Capture the cell that displays the provided text and extract its (x, y) central coordinate. 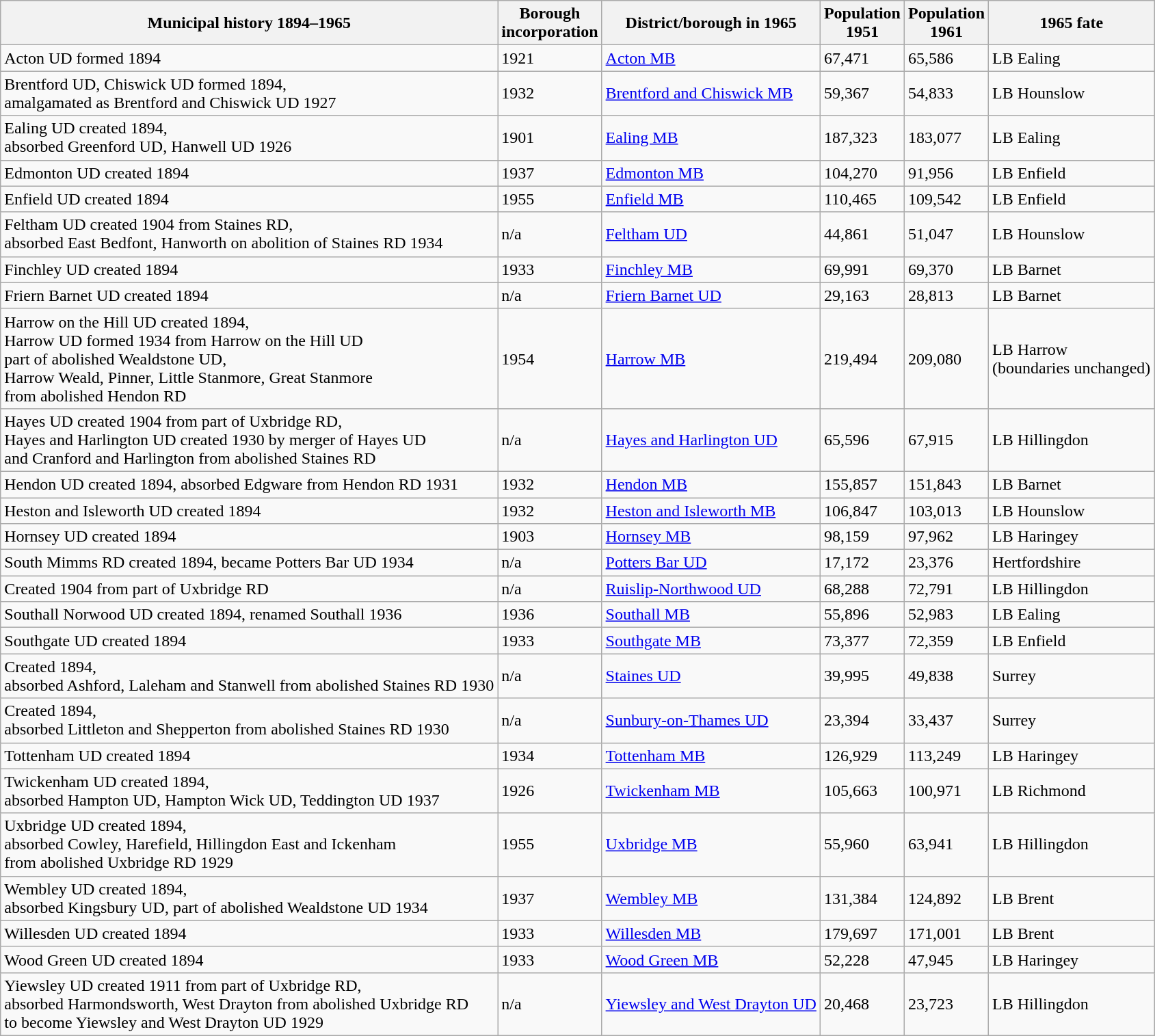
Hornsey MB (711, 537)
Population1951 (862, 23)
Southall MB (711, 615)
54,833 (946, 93)
55,960 (862, 845)
47,945 (946, 959)
Boroughincorporation (550, 23)
Uxbridge UD created 1894,absorbed Cowley, Harefield, Hillingdon East and Ickenham from abolished Uxbridge RD 1929 (249, 845)
73,377 (862, 641)
Twickenham MB (711, 791)
Heston and Isleworth UD created 1894 (249, 511)
Willesden UD created 1894 (249, 933)
69,991 (862, 269)
20,468 (862, 1004)
Hendon MB (711, 484)
106,847 (862, 511)
Wood Green UD created 1894 (249, 959)
Heston and Isleworth MB (711, 511)
Friern Barnet UD (711, 295)
1903 (550, 537)
17,172 (862, 563)
Uxbridge MB (711, 845)
Tottenham MB (711, 756)
Ruislip-Northwood UD (711, 589)
Created 1904 from part of Uxbridge RD (249, 589)
Sunbury-on-Thames UD (711, 721)
1921 (550, 58)
Finchley UD created 1894 (249, 269)
104,270 (862, 173)
113,249 (946, 756)
33,437 (946, 721)
Ealing UD created 1894,absorbed Greenford UD, Hanwell UD 1926 (249, 138)
179,697 (862, 933)
97,962 (946, 537)
187,323 (862, 138)
103,013 (946, 511)
Acton MB (711, 58)
Hornsey UD created 1894 (249, 537)
Southgate UD created 1894 (249, 641)
Friern Barnet UD created 1894 (249, 295)
Population1961 (946, 23)
72,359 (946, 641)
28,813 (946, 295)
124,892 (946, 899)
LB Richmond (1072, 791)
Willesden MB (711, 933)
209,080 (946, 358)
Edmonton UD created 1894 (249, 173)
126,929 (862, 756)
52,983 (946, 615)
67,471 (862, 58)
91,956 (946, 173)
155,857 (862, 484)
39,995 (862, 676)
63,941 (946, 845)
72,791 (946, 589)
1936 (550, 615)
59,367 (862, 93)
219,494 (862, 358)
23,394 (862, 721)
Created 1894,absorbed Littleton and Shepperton from abolished Staines RD 1930 (249, 721)
183,077 (946, 138)
1901 (550, 138)
98,159 (862, 537)
1934 (550, 756)
Municipal history 1894–1965 (249, 23)
Twickenham UD created 1894,absorbed Hampton UD, Hampton Wick UD, Teddington UD 1937 (249, 791)
65,586 (946, 58)
109,542 (946, 199)
171,001 (946, 933)
Wembley MB (711, 899)
Tottenham UD created 1894 (249, 756)
District/borough in 1965 (711, 23)
Feltham UD created 1904 from Staines RD, absorbed East Bedfont, Hanworth on abolition of Staines RD 1934 (249, 234)
LB Harrow (boundaries unchanged) (1072, 358)
Finchley MB (711, 269)
51,047 (946, 234)
65,596 (862, 440)
Wood Green MB (711, 959)
Brentford and Chiswick MB (711, 93)
55,896 (862, 615)
Staines UD (711, 676)
1965 fate (1072, 23)
Wembley UD created 1894,absorbed Kingsbury UD, part of abolished Wealdstone UD 1934 (249, 899)
105,663 (862, 791)
100,971 (946, 791)
Created 1894,absorbed Ashford, Laleham and Stanwell from abolished Staines RD 1930 (249, 676)
Hertfordshire (1072, 563)
23,723 (946, 1004)
1954 (550, 358)
Southgate MB (711, 641)
Yiewsley and West Drayton UD (711, 1004)
Potters Bar UD (711, 563)
52,228 (862, 959)
Hendon UD created 1894, absorbed Edgware from Hendon RD 1931 (249, 484)
110,465 (862, 199)
29,163 (862, 295)
Ealing MB (711, 138)
44,861 (862, 234)
67,915 (946, 440)
Harrow MB (711, 358)
Edmonton MB (711, 173)
Hayes and Harlington UD (711, 440)
Enfield MB (711, 199)
1926 (550, 791)
69,370 (946, 269)
Southall Norwood UD created 1894, renamed Southall 1936 (249, 615)
68,288 (862, 589)
Feltham UD (711, 234)
Brentford UD, Chiswick UD formed 1894, amalgamated as Brentford and Chiswick UD 1927 (249, 93)
23,376 (946, 563)
131,384 (862, 899)
Acton UD formed 1894 (249, 58)
South Mimms RD created 1894, became Potters Bar UD 1934 (249, 563)
Enfield UD created 1894 (249, 199)
49,838 (946, 676)
151,843 (946, 484)
